Find where the given text appears and provide that cell's center as (x, y) coordinate. 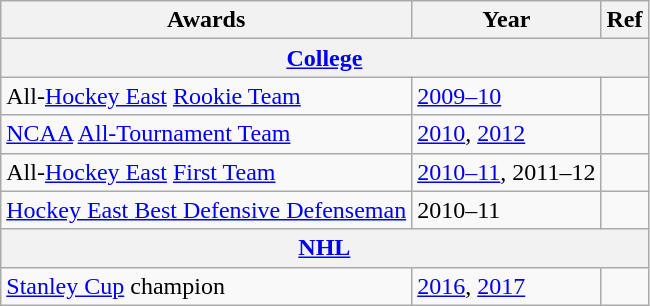
NCAA All-Tournament Team (206, 134)
Hockey East Best Defensive Defenseman (206, 210)
2010–11 (506, 210)
2016, 2017 (506, 286)
Awards (206, 20)
College (324, 58)
Stanley Cup champion (206, 286)
Year (506, 20)
2010, 2012 (506, 134)
2009–10 (506, 96)
Ref (624, 20)
2010–11, 2011–12 (506, 172)
All-Hockey East First Team (206, 172)
NHL (324, 248)
All-Hockey East Rookie Team (206, 96)
